Find where the given text appears and provide that cell's center as (x, y) coordinate. 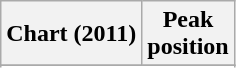
Peakposition (188, 34)
Chart (2011) (72, 34)
